Locate the cell with the specified text and output its [X, Y] center coordinate. 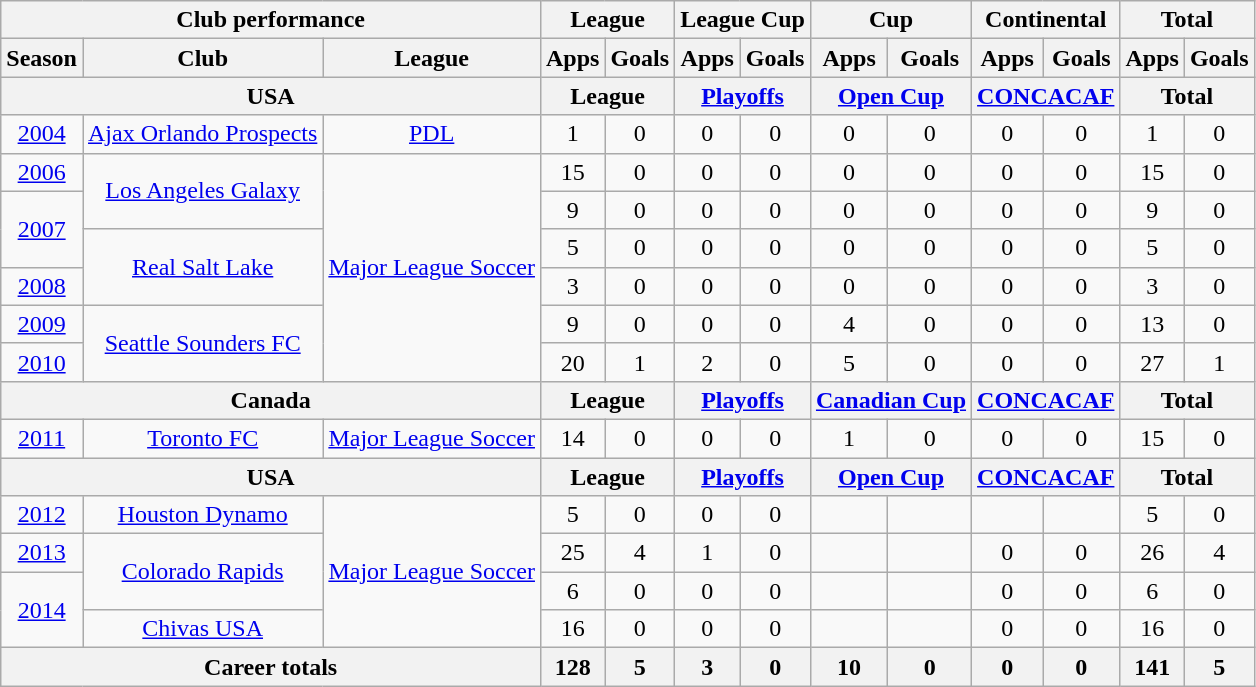
Club [202, 58]
Houston Dynamo [202, 515]
27 [1152, 362]
Club performance [271, 20]
Real Salt Lake [202, 267]
Seattle Sounders FC [202, 343]
2004 [42, 134]
2 [708, 362]
13 [1152, 324]
Colorado Rapids [202, 572]
Chivas USA [202, 629]
Career totals [271, 667]
25 [572, 553]
2008 [42, 286]
Canada [271, 400]
141 [1152, 667]
2012 [42, 515]
Los Angeles Galaxy [202, 191]
2009 [42, 324]
2014 [42, 610]
Canadian Cup [890, 400]
2010 [42, 362]
Ajax Orlando Prospects [202, 134]
Season [42, 58]
14 [572, 438]
PDL [432, 134]
Cup [890, 20]
2013 [42, 553]
2007 [42, 229]
10 [848, 667]
20 [572, 362]
2011 [42, 438]
Toronto FC [202, 438]
26 [1152, 553]
Continental [1046, 20]
2006 [42, 172]
League Cup [743, 20]
128 [572, 667]
